Scan for the cell matching the given text and deliver its [x, y] coordinate at center. 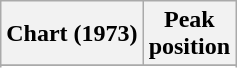
Peakposition [189, 34]
Chart (1973) [72, 34]
